Search for the cell housing the specified text and yield its [X, Y] center coordinate. 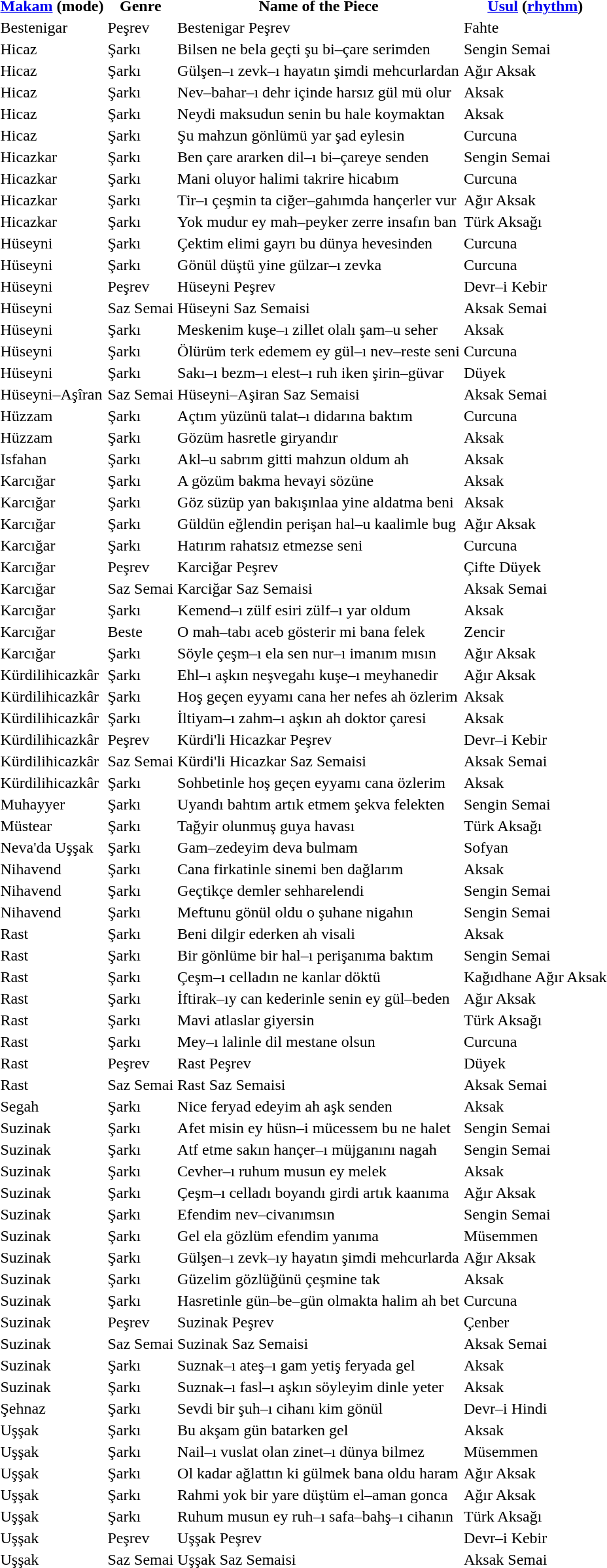
Hatırım rahatsız etmezse seni [319, 545]
Uyandı bahtım artık etmem şekva felekten [319, 804]
Rast Peşrev [319, 1063]
Ben çare ararken dil–ı bi–çareye senden [319, 157]
Gözüm hasretle giryandır [319, 437]
A gözüm bakma hevayi sözüne [319, 481]
Beni dilgir ederken ah visali [319, 934]
Nice feryad edeyim ah aşk senden [319, 1106]
Çeşm–ı celladın ne kanlar döktü [319, 977]
Karciğar Peşrev [319, 567]
Yok mudur ey mah–peyker zerre insafın ban [319, 222]
Suzinak Saz Semaisi [319, 1344]
Tağyir olunmuş guya havası [319, 826]
Bu akşam gün batarken gel [319, 1430]
Akl–u sabrım gitti mahzun oldum ah [319, 459]
Suzinak Peşrev [319, 1322]
Ol kadar ağlattın ki gülmek bana oldu haram [319, 1473]
Açtım yüzünü talat–ı didarına baktım [319, 416]
Suznak–ı fasl–ı aşkın söyleyim dinle yeter [319, 1387]
Hüseyni–Aşiran Saz Semaisi [319, 394]
Gam–zedeyim deva bulmam [319, 847]
Cevher–ı ruhum musun ey melek [319, 1171]
Atf etme sakın hançer–ı müjganını nagah [319, 1150]
Gülşen–ı zevk–ıy hayatın şimdi mehcurlarda [319, 1257]
Nev–bahar–ı dehr içinde harsız gül mü olur [319, 92]
Bestenigar Peşrev [319, 27]
Güldün eğlendin perişan hal–u kaalimle bug [319, 524]
Karciğar Saz Semaisi [319, 588]
Mani oluyor halimi takrire hicabım [319, 179]
İftirak–ıy can kederinle senin ey gül–beden [319, 998]
Ehl–ı aşkın neşvegahı kuşe–ı meyhanedir [319, 675]
Sevdi bir şuh–ı cihanı kim gönül [319, 1408]
Bir gönlüme bir hal–ı perişanıma baktım [319, 955]
İltiyam–ı zahm–ı aşkın ah doktor çaresi [319, 718]
Uşşak Peşrev [319, 1538]
Hüseyni Peşrev [319, 286]
Mey–ı lalinle dil mestane olsun [319, 1042]
Meskenim kuşe–ı zillet olalı şam–u seher [319, 330]
Söyle çeşm–ı ela sen nur–ı imanım mısın [319, 653]
Gülşen–ı zevk–ı hayatın şimdi mehcurlardan [319, 71]
Tir–ı çeşmin ta ciğer–gahımda hançerler vur [319, 200]
Suznak–ı ateş–ı gam yetiş feryada gel [319, 1365]
O mah–tabı aceb gösterir mi bana felek [319, 632]
Beste [141, 632]
Göz süzüp yan bakışınlaa yine aldatma beni [319, 502]
Hasretinle gün–be–gün olmakta halim ah bet [319, 1301]
Bilsen ne bela geçti şu bi–çare serimden [319, 49]
Hüseyni Saz Semaisi [319, 308]
Şu mahzun gönlümü yar şad eylesin [319, 135]
Rast Saz Semaisi [319, 1085]
Ruhum musun ey ruh–ı safa–bahş–ı cihanın [319, 1516]
Kürdi'li Hicazkar Saz Semaisi [319, 761]
Gönül düştü yine gülzar–ı zevka [319, 265]
Güzelim gözlüğünü çeşmine tak [319, 1279]
Hoş geçen eyyamı cana her nefes ah özlerim [319, 696]
Çeşm–ı celladı boyandı girdi artık kaanıma [319, 1193]
Ölürüm terk edemem ey gül–ı nev–reste seni [319, 351]
Meftunu gönül oldu o şuhane nigahın [319, 912]
Mavi atlaslar giyersin [319, 1020]
Gel ela gözlüm efendim yanıma [319, 1236]
Sohbetinle hoş geçen eyyamı cana özlerim [319, 783]
Neydi maksudun senin bu hale koymaktan [319, 114]
Rahmi yok bir yare düştüm el–aman gonca [319, 1495]
Kürdi'li Hicazkar Peşrev [319, 740]
Sakı–ı bezm–ı elest–ı ruh iken şirin–güvar [319, 373]
Cana firkatinle sinemi ben dağlarım [319, 869]
Kemend–ı zülf esiri zülf–ı yar oldum [319, 610]
Geçtikçe demler sehharelendi [319, 891]
Afet misin ey hüsn–i mücessem bu ne halet [319, 1128]
Efendim nev–civanımsın [319, 1214]
Nail–ı vuslat olan zinet–ı dünya bilmez [319, 1452]
Çektim elimi gayrı bu dünya hevesinden [319, 243]
